Locate the cell with the specified text and output its [x, y] center coordinate. 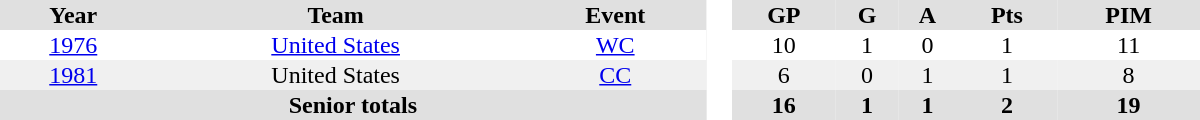
CC [616, 75]
A [927, 15]
Year [74, 15]
Team [336, 15]
2 [1008, 105]
GP [784, 15]
16 [784, 105]
Senior totals [353, 105]
G [867, 15]
6 [784, 75]
1981 [74, 75]
10 [784, 45]
Event [616, 15]
PIM [1128, 15]
8 [1128, 75]
Pts [1008, 15]
WC [616, 45]
1976 [74, 45]
11 [1128, 45]
19 [1128, 105]
